Provide the (x, y) coordinate of the cell's center where the given text is located.  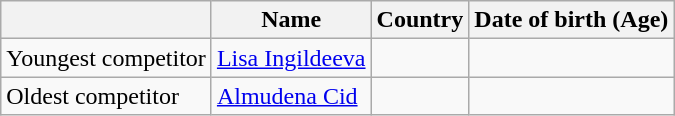
Name (291, 20)
Country (420, 20)
Date of birth (Age) (572, 20)
Lisa Ingildeeva (291, 58)
Youngest competitor (106, 58)
Almudena Cid (291, 96)
Oldest competitor (106, 96)
